Find where the given text appears and provide that cell's center as [X, Y] coordinate. 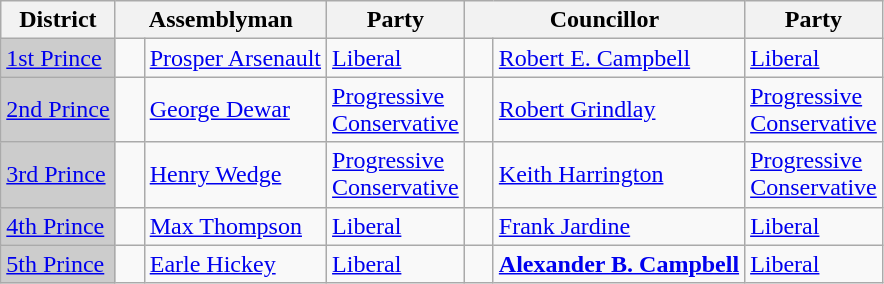
George Dewar [235, 110]
Max Thompson [235, 226]
Robert E. Campbell [618, 58]
Assemblyman [220, 20]
Frank Jardine [618, 226]
2nd Prince [58, 110]
District [58, 20]
1st Prince [58, 58]
Henry Wedge [235, 174]
4th Prince [58, 226]
5th Prince [58, 264]
Prosper Arsenault [235, 58]
3rd Prince [58, 174]
Earle Hickey [235, 264]
Councillor [604, 20]
Robert Grindlay [618, 110]
Alexander B. Campbell [618, 264]
Keith Harrington [618, 174]
